Extract the [X, Y] coordinate from the center of the cell holding the provided text.  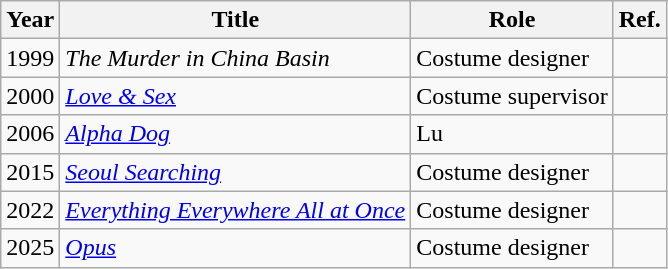
Costume supervisor [512, 96]
Opus [236, 248]
Year [30, 20]
Lu [512, 134]
2006 [30, 134]
Love & Sex [236, 96]
Everything Everywhere All at Once [236, 210]
2022 [30, 210]
2000 [30, 96]
Alpha Dog [236, 134]
2025 [30, 248]
Title [236, 20]
Seoul Searching [236, 172]
1999 [30, 58]
Role [512, 20]
2015 [30, 172]
The Murder in China Basin [236, 58]
Ref. [640, 20]
